Detect which cell encompasses the target text, then output its [x, y] center coordinate. 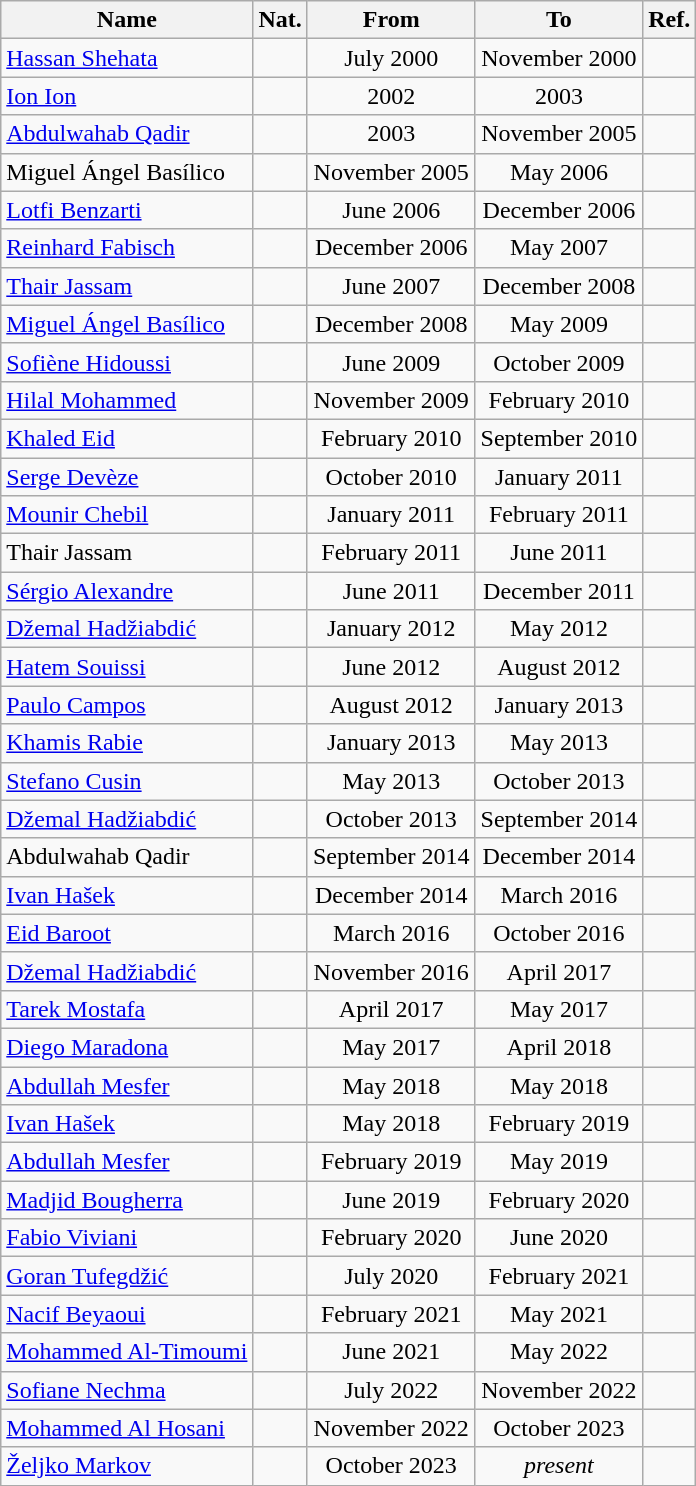
Eid Baroot [127, 933]
Khaled Eid [127, 438]
Name [127, 20]
Nacif Beyaoui [127, 1314]
July 2000 [391, 58]
Željko Markov [127, 1466]
Reinhard Fabisch [127, 248]
Hilal Mohammed [127, 400]
December 2011 [559, 591]
November 2000 [559, 58]
Khamis Rabie [127, 743]
October 2010 [391, 477]
Sofiène Hidoussi [127, 362]
November 2009 [391, 400]
June 2021 [391, 1352]
Ion Ion [127, 96]
Hatem Souissi [127, 667]
January 2012 [391, 629]
Madjid Bougherra [127, 1200]
July 2022 [391, 1390]
Hassan Shehata [127, 58]
June 2007 [391, 286]
Serge Devèze [127, 477]
May 2006 [559, 172]
October 2009 [559, 362]
May 2019 [559, 1162]
present [559, 1466]
Mohammed Al-Timoumi [127, 1352]
June 2009 [391, 362]
May 2021 [559, 1314]
Ref. [670, 20]
2002 [391, 96]
June 2020 [559, 1238]
April 2018 [559, 1047]
From [391, 20]
Mohammed Al Hosani [127, 1428]
May 2009 [559, 324]
Nat. [280, 20]
May 2022 [559, 1352]
July 2020 [391, 1276]
Goran Tufegdžić [127, 1276]
Tarek Mostafa [127, 1009]
Lotfi Benzarti [127, 210]
October 2016 [559, 933]
May 2012 [559, 629]
Diego Maradona [127, 1047]
Mounir Chebil [127, 515]
June 2006 [391, 210]
Paulo Campos [127, 705]
Stefano Cusin [127, 781]
Fabio Viviani [127, 1238]
May 2007 [559, 248]
June 2019 [391, 1200]
To [559, 20]
November 2016 [391, 971]
Sofiane Nechma [127, 1390]
June 2012 [391, 667]
September 2010 [559, 438]
Sérgio Alexandre [127, 591]
